Find where the given text appears and provide that cell's center as (x, y) coordinate. 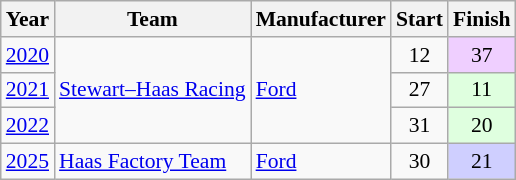
Start (420, 19)
2022 (28, 126)
27 (420, 90)
Stewart–Haas Racing (152, 90)
30 (420, 162)
12 (420, 55)
21 (482, 162)
2021 (28, 90)
37 (482, 55)
2025 (28, 162)
Manufacturer (321, 19)
11 (482, 90)
Finish (482, 19)
Year (28, 19)
20 (482, 126)
2020 (28, 55)
Team (152, 19)
31 (420, 126)
Haas Factory Team (152, 162)
